Capture the cell that displays the provided text and extract its [X, Y] central coordinate. 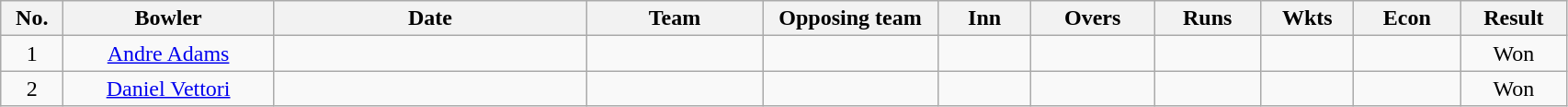
1 [32, 53]
Overs [1093, 18]
Opposing team [851, 18]
2 [32, 89]
No. [32, 18]
Result [1514, 18]
Daniel Vettori [169, 89]
Bowler [169, 18]
Wkts [1307, 18]
Econ [1407, 18]
Date [430, 18]
Inn [985, 18]
Team [675, 18]
Runs [1208, 18]
Andre Adams [169, 53]
